Return [X, Y] of the center of cell containing provided text 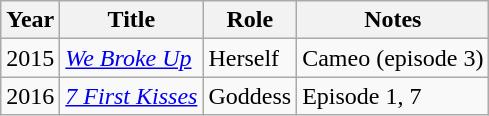
We Broke Up [132, 58]
Episode 1, 7 [393, 96]
Goddess [250, 96]
2016 [30, 96]
2015 [30, 58]
Notes [393, 20]
Herself [250, 58]
Role [250, 20]
Cameo (episode 3) [393, 58]
7 First Kisses [132, 96]
Year [30, 20]
Title [132, 20]
